Output the [X, Y] coordinate of the center of the cell containing the given text.  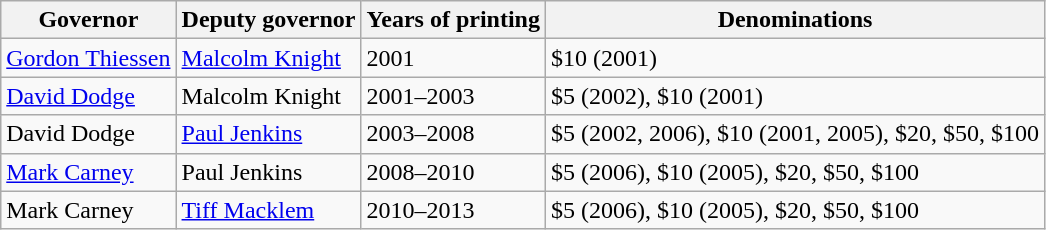
$10 (2001) [794, 58]
2008–2010 [453, 172]
2003–2008 [453, 134]
2010–2013 [453, 210]
Years of printing [453, 20]
$5 (2002, 2006), $10 (2001, 2005), $20, $50, $100 [794, 134]
Governor [88, 20]
$5 (2002), $10 (2001) [794, 96]
Gordon Thiessen [88, 58]
2001 [453, 58]
Deputy governor [268, 20]
Denominations [794, 20]
2001–2003 [453, 96]
Tiff Macklem [268, 210]
